Detect which cell encompasses the target text, then output its (x, y) center coordinate. 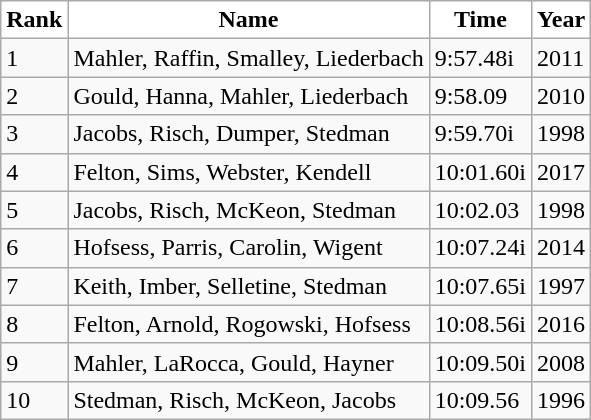
3 (34, 134)
6 (34, 248)
10:07.24i (480, 248)
Year (562, 20)
Felton, Sims, Webster, Kendell (248, 172)
Name (248, 20)
2014 (562, 248)
Stedman, Risch, McKeon, Jacobs (248, 400)
Rank (34, 20)
2011 (562, 58)
Jacobs, Risch, Dumper, Stedman (248, 134)
10:01.60i (480, 172)
2 (34, 96)
2008 (562, 362)
9:57.48i (480, 58)
1997 (562, 286)
9:58.09 (480, 96)
1 (34, 58)
10:08.56i (480, 324)
10:07.65i (480, 286)
Time (480, 20)
Mahler, LaRocca, Gould, Hayner (248, 362)
2016 (562, 324)
2017 (562, 172)
5 (34, 210)
10:02.03 (480, 210)
Gould, Hanna, Mahler, Liederbach (248, 96)
7 (34, 286)
10:09.50i (480, 362)
8 (34, 324)
9 (34, 362)
Jacobs, Risch, McKeon, Stedman (248, 210)
Felton, Arnold, Rogowski, Hofsess (248, 324)
10:09.56 (480, 400)
Keith, Imber, Selletine, Stedman (248, 286)
9:59.70i (480, 134)
10 (34, 400)
1996 (562, 400)
Mahler, Raffin, Smalley, Liederbach (248, 58)
2010 (562, 96)
4 (34, 172)
Hofsess, Parris, Carolin, Wigent (248, 248)
